Extract the [X, Y] coordinate from the center of the cell holding the provided text.  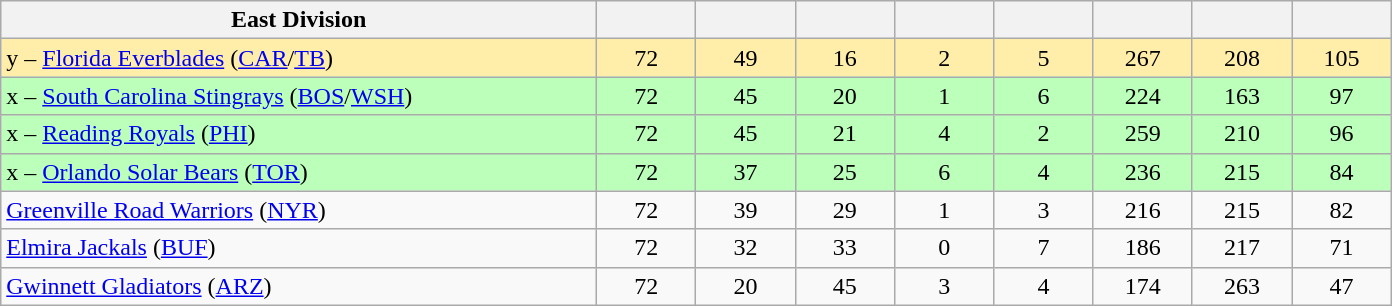
263 [1242, 286]
49 [746, 58]
32 [746, 248]
7 [1044, 248]
Greenville Road Warriors (NYR) [299, 210]
16 [844, 58]
96 [1342, 134]
186 [1142, 248]
236 [1142, 172]
47 [1342, 286]
East Division [299, 20]
21 [844, 134]
217 [1242, 248]
105 [1342, 58]
39 [746, 210]
97 [1342, 96]
208 [1242, 58]
267 [1142, 58]
33 [844, 248]
224 [1142, 96]
82 [1342, 210]
259 [1142, 134]
5 [1044, 58]
25 [844, 172]
163 [1242, 96]
216 [1142, 210]
y – Florida Everblades (CAR/TB) [299, 58]
71 [1342, 248]
Gwinnett Gladiators (ARZ) [299, 286]
84 [1342, 172]
37 [746, 172]
0 [944, 248]
Elmira Jackals (BUF) [299, 248]
210 [1242, 134]
174 [1142, 286]
29 [844, 210]
x – South Carolina Stingrays (BOS/WSH) [299, 96]
x – Orlando Solar Bears (TOR) [299, 172]
x – Reading Royals (PHI) [299, 134]
